Return (x, y) of the center of cell containing provided text 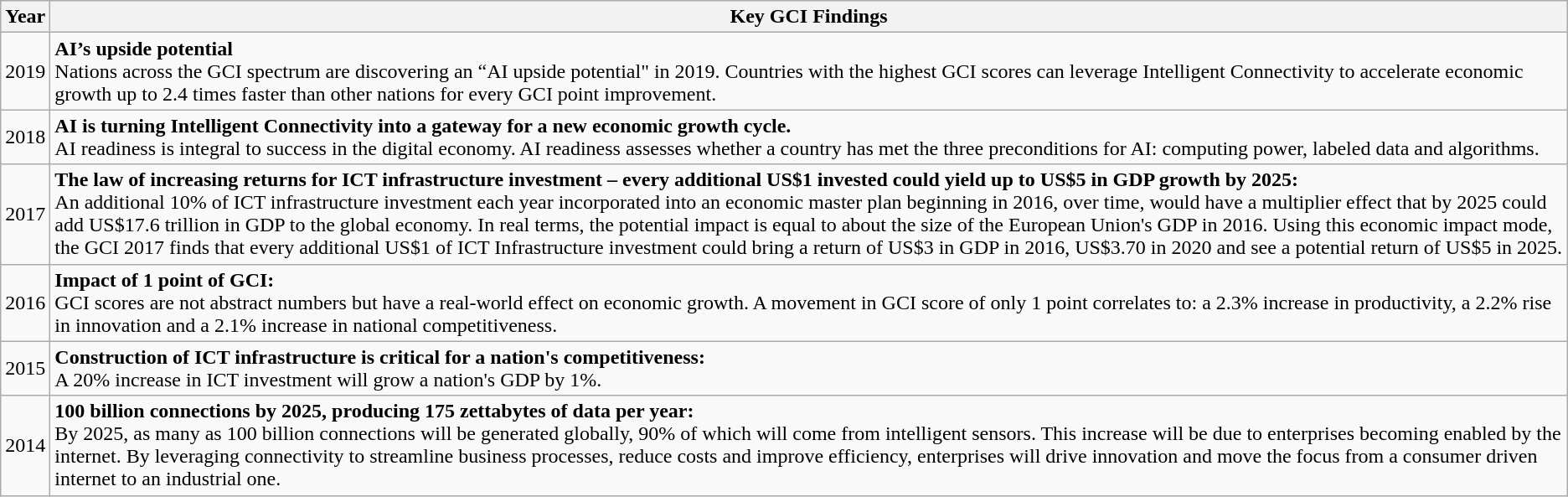
2014 (25, 446)
2019 (25, 71)
Key GCI Findings (809, 17)
2016 (25, 303)
2015 (25, 369)
Construction of ICT infrastructure is critical for a nation's competitiveness:A 20% increase in ICT investment will grow a nation's GDP by 1%. (809, 369)
Year (25, 17)
2018 (25, 137)
2017 (25, 215)
